Find where the given text appears and provide that cell's center as [x, y] coordinate. 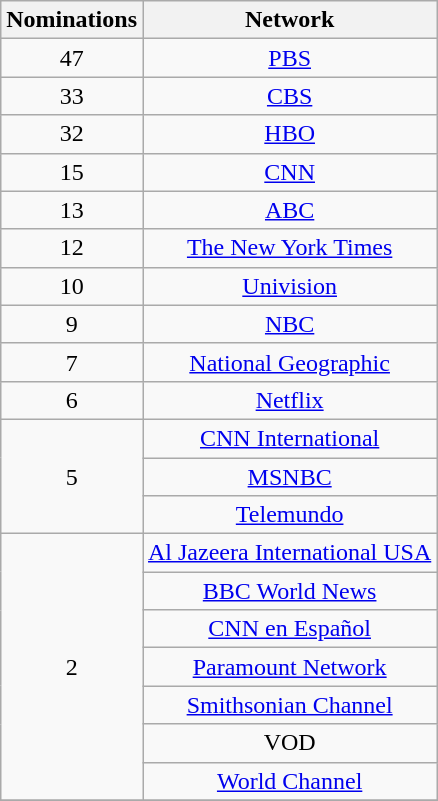
World Channel [289, 781]
6 [72, 400]
12 [72, 248]
Nominations [72, 20]
VOD [289, 743]
5 [72, 476]
Netflix [289, 400]
9 [72, 324]
Univision [289, 286]
ABC [289, 210]
BBC World News [289, 591]
NBC [289, 324]
PBS [289, 58]
2 [72, 667]
CNN en Español [289, 629]
33 [72, 96]
Smithsonian Channel [289, 705]
10 [72, 286]
HBO [289, 134]
The New York Times [289, 248]
MSNBC [289, 477]
15 [72, 172]
CNN International [289, 438]
7 [72, 362]
Al Jazeera International USA [289, 553]
13 [72, 210]
32 [72, 134]
Telemundo [289, 515]
47 [72, 58]
National Geographic [289, 362]
CBS [289, 96]
Paramount Network [289, 667]
CNN [289, 172]
Network [289, 20]
